Output the [x, y] coordinate of the center of the cell containing the given text.  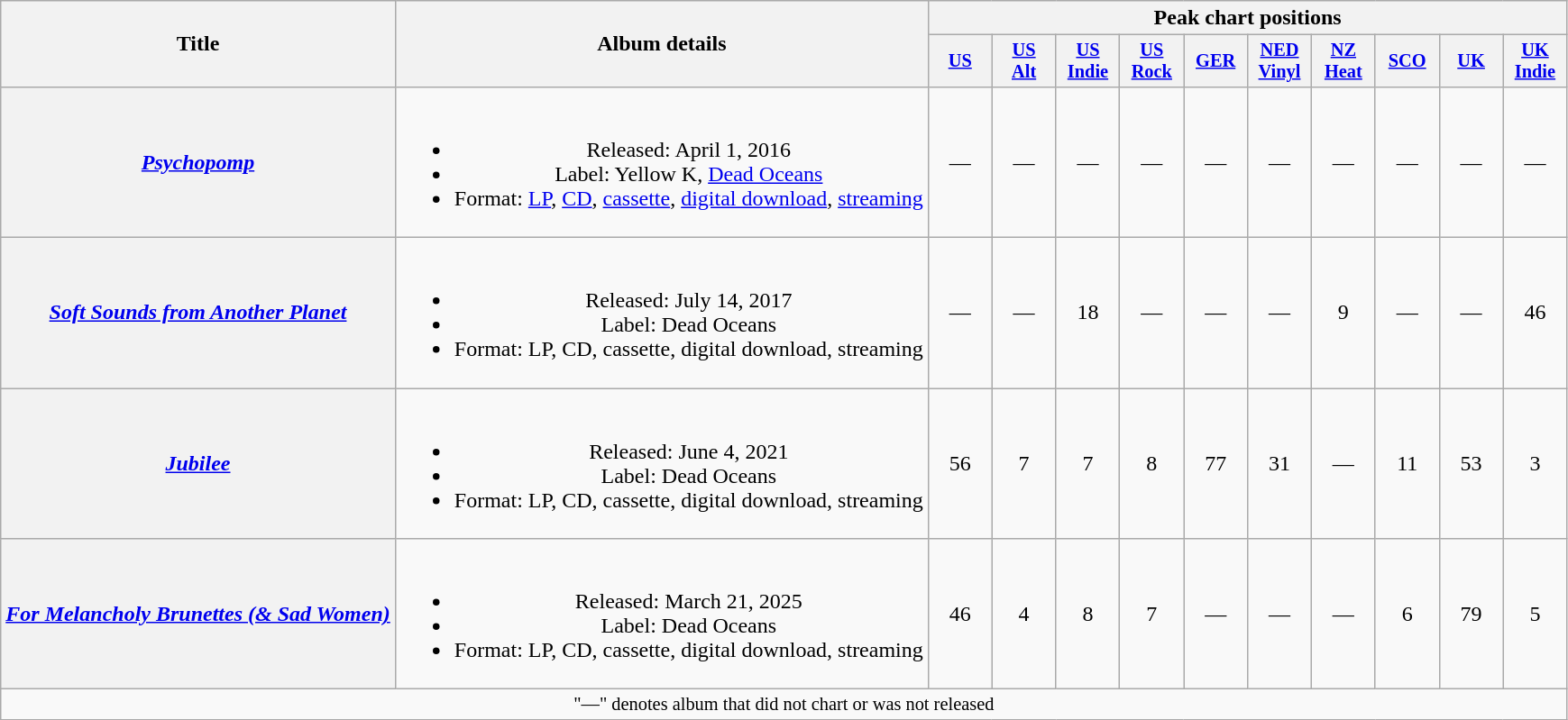
31 [1280, 463]
18 [1087, 314]
Title [198, 44]
Album details [662, 44]
For Melancholy Brunettes (& Sad Women) [198, 615]
SCO [1407, 61]
4 [1024, 615]
9 [1343, 314]
Psychopomp [198, 162]
"—" denotes album that did not chart or was not released [784, 705]
NZHeat [1343, 61]
UKIndie [1535, 61]
Released: April 1, 2016Label: Yellow K, Dead OceansFormat: LP, CD, cassette, digital download, streaming [662, 162]
Jubilee [198, 463]
US [959, 61]
USAlt [1024, 61]
6 [1407, 615]
UK [1472, 61]
Released: June 4, 2021Label: Dead OceansFormat: LP, CD, cassette, digital download, streaming [662, 463]
Soft Sounds from Another Planet [198, 314]
5 [1535, 615]
USIndie [1087, 61]
USRock [1152, 61]
3 [1535, 463]
53 [1472, 463]
79 [1472, 615]
NEDVinyl [1280, 61]
Released: March 21, 2025Label: Dead OceansFormat: LP, CD, cassette, digital download, streaming [662, 615]
77 [1215, 463]
Peak chart positions [1248, 18]
56 [959, 463]
GER [1215, 61]
11 [1407, 463]
Released: July 14, 2017Label: Dead OceansFormat: LP, CD, cassette, digital download, streaming [662, 314]
